For the text-containing cell, return its midpoint in (x, y) coordinate format. 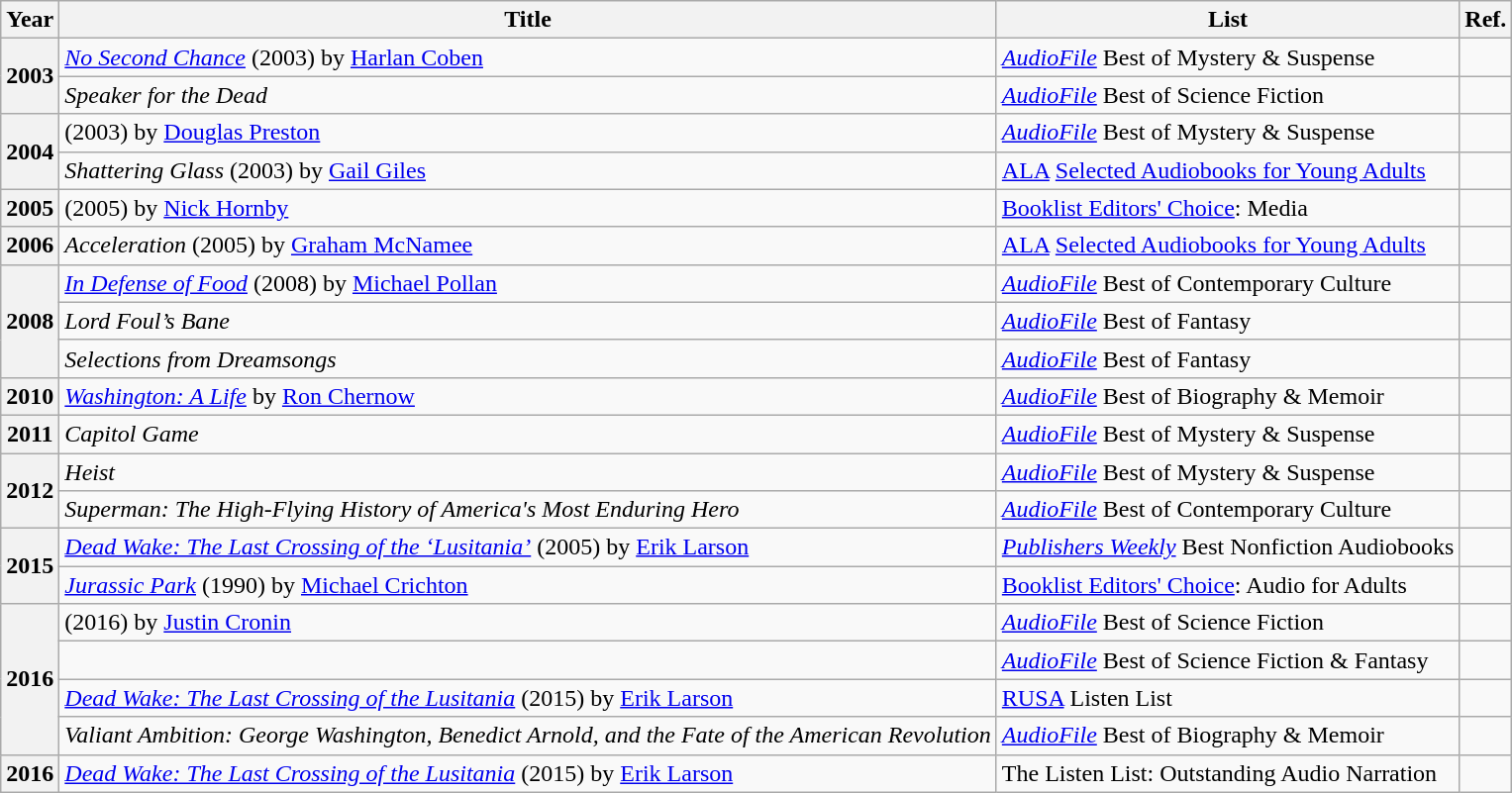
Selections from Dreamsongs (528, 358)
Heist (528, 472)
Speaker for the Dead (528, 95)
2006 (30, 246)
RUSA Listen List (1228, 698)
(2016) by Justin Cronin (528, 623)
2010 (30, 396)
2005 (30, 208)
Jurassic Park (1990) by Michael Crichton (528, 585)
Booklist Editors' Choice: Media (1228, 208)
2012 (30, 491)
Title (528, 20)
2011 (30, 434)
2015 (30, 566)
Publishers Weekly Best Nonfiction Audiobooks (1228, 547)
Ref. (1485, 20)
Shattering Glass (2003) by Gail Giles (528, 170)
Lord Foul’s Bane (528, 321)
Acceleration (2005) by Graham McNamee (528, 246)
Capitol Game (528, 434)
(2005) by Nick Hornby (528, 208)
2008 (30, 321)
List (1228, 20)
Valiant Ambition: George Washington, Benedict Arnold, and the Fate of the American Revolution (528, 736)
In Defense of Food (2008) by Michael Pollan (528, 283)
Superman: The High-Flying History of America's Most Enduring Hero (528, 510)
Year (30, 20)
(2003) by Douglas Preston (528, 133)
2003 (30, 76)
The Listen List: Outstanding Audio Narration (1228, 773)
Booklist Editors' Choice: Audio for Adults (1228, 585)
AudioFile Best of Science Fiction & Fantasy (1228, 660)
2004 (30, 151)
Washington: A Life by Ron Chernow (528, 396)
Dead Wake: The Last Crossing of the ‘Lusitania’ (2005) by Erik Larson (528, 547)
No Second Chance (2003) by Harlan Coben (528, 57)
